From the cell containing the given text, extract its center point as (x, y) coordinate. 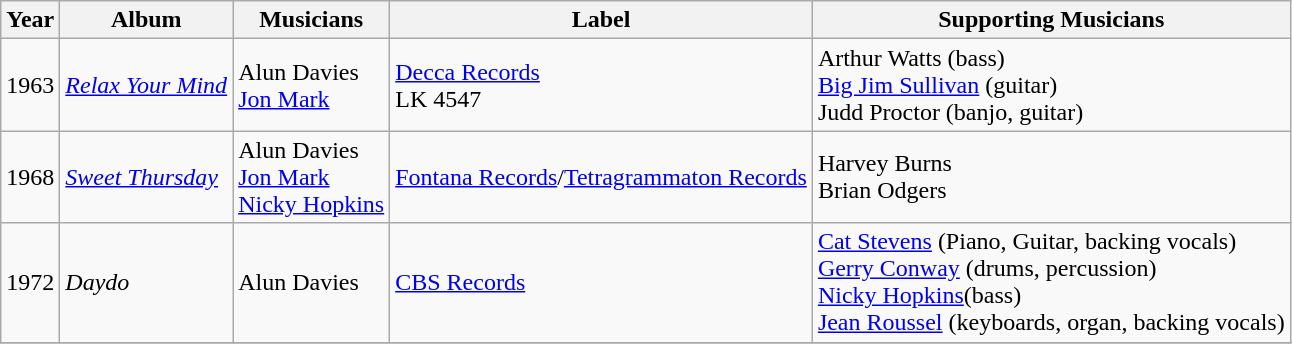
1963 (30, 85)
1968 (30, 177)
1972 (30, 282)
CBS Records (602, 282)
Sweet Thursday (146, 177)
Daydo (146, 282)
Supporting Musicians (1051, 20)
Fontana Records/Tetragrammaton Records (602, 177)
Decca Records LK 4547 (602, 85)
Alun Davies (312, 282)
Album (146, 20)
Label (602, 20)
Relax Your Mind (146, 85)
Musicians (312, 20)
Year (30, 20)
Alun DaviesJon MarkNicky Hopkins (312, 177)
Arthur Watts (bass)Big Jim Sullivan (guitar)Judd Proctor (banjo, guitar) (1051, 85)
Harvey BurnsBrian Odgers (1051, 177)
Cat Stevens (Piano, Guitar, backing vocals)Gerry Conway (drums, percussion)Nicky Hopkins(bass) Jean Roussel (keyboards, organ, backing vocals) (1051, 282)
Alun DaviesJon Mark (312, 85)
